Find where the given text appears and provide that cell's center as (X, Y) coordinate. 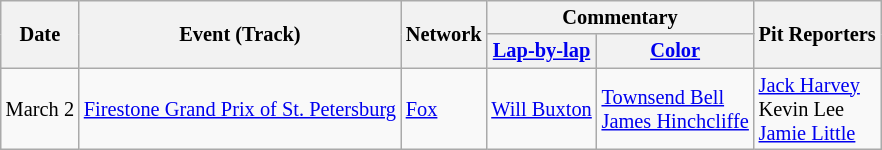
Color (676, 51)
Lap-by-lap (541, 51)
Townsend BellJames Hinchcliffe (676, 109)
Date (40, 34)
Commentary (620, 17)
Firestone Grand Prix of St. Petersburg (240, 109)
Pit Reporters (818, 34)
Fox (444, 109)
March 2 (40, 109)
Will Buxton (541, 109)
Jack HarveyKevin LeeJamie Little (818, 109)
Event (Track) (240, 34)
Network (444, 34)
